Determine the [X, Y] coordinate at the center of the cell enclosing the given text.  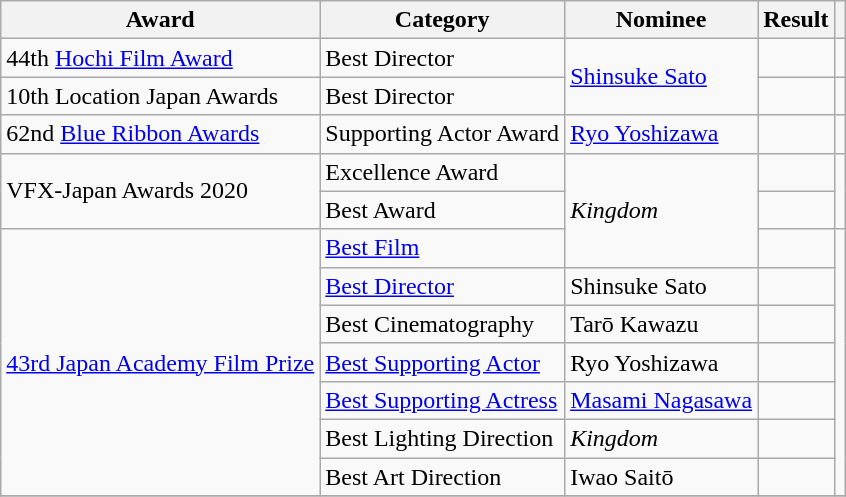
Award [160, 20]
62nd Blue Ribbon Awards [160, 134]
Nominee [662, 20]
Best Supporting Actor [442, 362]
10th Location Japan Awards [160, 96]
Iwao Saitō [662, 477]
44th Hochi Film Award [160, 58]
Best Supporting Actress [442, 400]
VFX-Japan Awards 2020 [160, 191]
Best Cinematography [442, 324]
Excellence Award [442, 172]
Result [796, 20]
Category [442, 20]
Best Art Direction [442, 477]
Best Lighting Direction [442, 438]
Best Award [442, 210]
Best Film [442, 248]
Masami Nagasawa [662, 400]
Tarō Kawazu [662, 324]
43rd Japan Academy Film Prize [160, 362]
Supporting Actor Award [442, 134]
